For the text-containing cell, return its midpoint in (x, y) coordinate format. 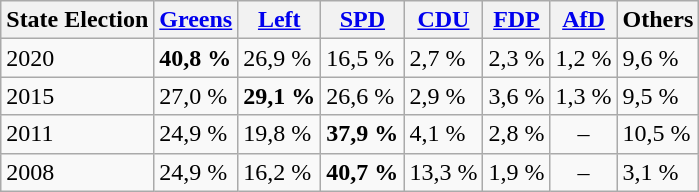
CDU (444, 20)
1,2 % (584, 58)
State Election (78, 20)
19,8 % (280, 134)
2,7 % (444, 58)
2,8 % (516, 134)
AfD (584, 20)
Others (658, 20)
3,6 % (516, 96)
29,1 % (280, 96)
40,8 % (196, 58)
27,0 % (196, 96)
37,9 % (362, 134)
9,5 % (658, 96)
2,3 % (516, 58)
9,6 % (658, 58)
3,1 % (658, 172)
10,5 % (658, 134)
13,3 % (444, 172)
Greens (196, 20)
2020 (78, 58)
2011 (78, 134)
FDP (516, 20)
2008 (78, 172)
26,9 % (280, 58)
SPD (362, 20)
4,1 % (444, 134)
1,9 % (516, 172)
1,3 % (584, 96)
16,5 % (362, 58)
Left (280, 20)
16,2 % (280, 172)
2015 (78, 96)
26,6 % (362, 96)
2,9 % (444, 96)
40,7 % (362, 172)
